Locate the cell with the specified text and output its [x, y] center coordinate. 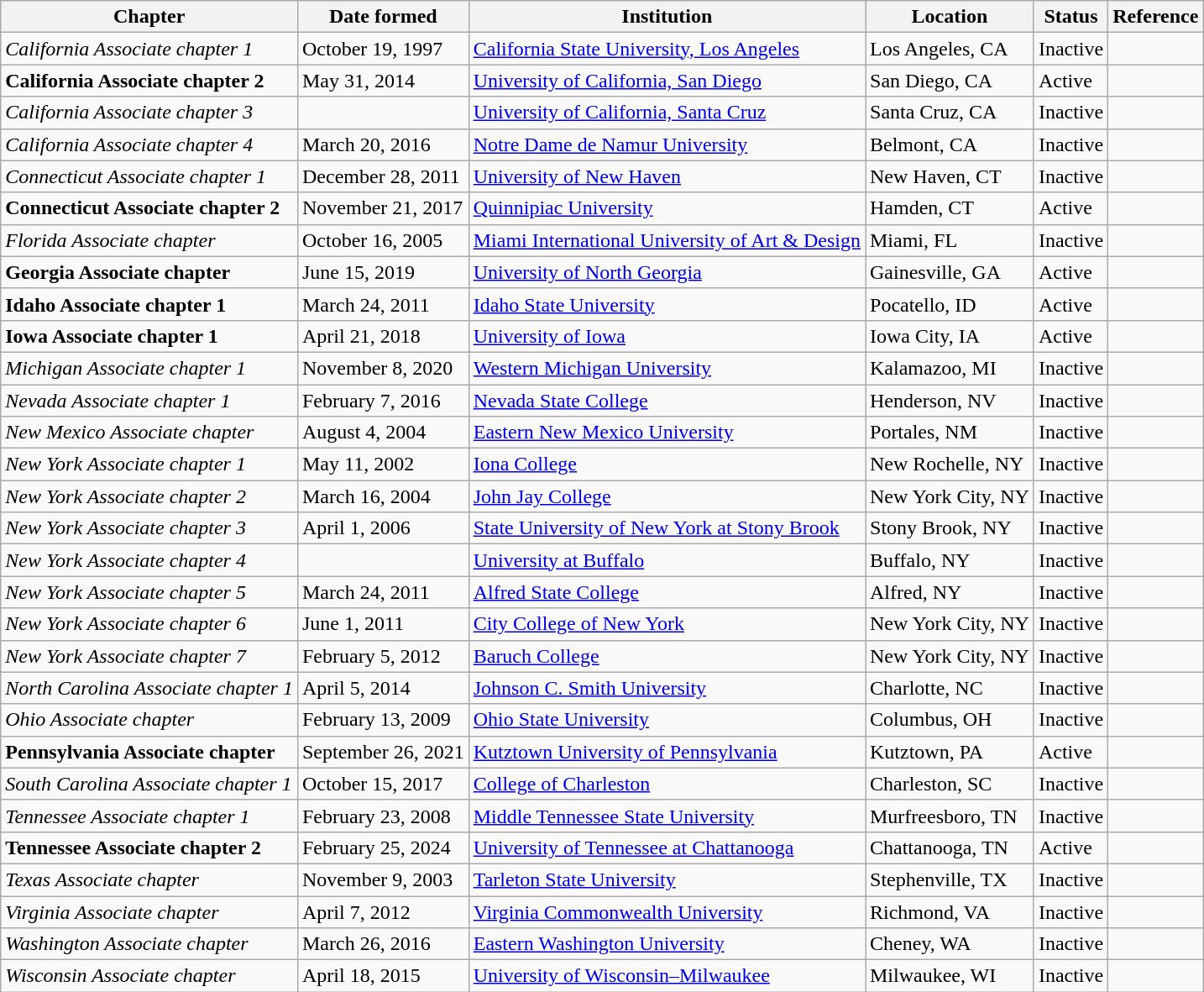
New York Associate chapter 3 [149, 528]
April 5, 2014 [383, 688]
April 1, 2006 [383, 528]
Columbus, OH [949, 720]
February 5, 2012 [383, 656]
Santa Cruz, CA [949, 113]
Western Michigan University [667, 368]
Idaho Associate chapter 1 [149, 304]
Idaho State University [667, 304]
University of New Haven [667, 176]
California State University, Los Angeles [667, 49]
Location [949, 17]
Los Angeles, CA [949, 49]
April 18, 2015 [383, 976]
Nevada State College [667, 401]
August 4, 2004 [383, 433]
Eastern Washington University [667, 944]
Tarleton State University [667, 879]
December 28, 2011 [383, 176]
University of North Georgia [667, 272]
New Rochelle, NY [949, 465]
University at Buffalo [667, 560]
College of Charleston [667, 784]
March 16, 2004 [383, 496]
Gainesville, GA [949, 272]
Cheney, WA [949, 944]
Portales, NM [949, 433]
Iowa Associate chapter 1 [149, 336]
University of California, Santa Cruz [667, 113]
California Associate chapter 3 [149, 113]
September 26, 2021 [383, 752]
March 20, 2016 [383, 144]
Chattanooga, TN [949, 848]
November 9, 2003 [383, 879]
Status [1071, 17]
Murfreesboro, TN [949, 816]
February 25, 2024 [383, 848]
Virginia Associate chapter [149, 911]
Pocatello, ID [949, 304]
November 21, 2017 [383, 208]
New York Associate chapter 4 [149, 560]
California Associate chapter 4 [149, 144]
March 26, 2016 [383, 944]
Florida Associate chapter [149, 240]
Milwaukee, WI [949, 976]
Connecticut Associate chapter 1 [149, 176]
February 13, 2009 [383, 720]
Charlotte, NC [949, 688]
Connecticut Associate chapter 2 [149, 208]
Middle Tennessee State University [667, 816]
Virginia Commonwealth University [667, 911]
Hamden, CT [949, 208]
Chapter [149, 17]
Nevada Associate chapter 1 [149, 401]
Tennessee Associate chapter 2 [149, 848]
May 31, 2014 [383, 81]
California Associate chapter 1 [149, 49]
Stony Brook, NY [949, 528]
Date formed [383, 17]
Charleston, SC [949, 784]
February 7, 2016 [383, 401]
University of Wisconsin–Milwaukee [667, 976]
October 15, 2017 [383, 784]
May 11, 2002 [383, 465]
South Carolina Associate chapter 1 [149, 784]
April 7, 2012 [383, 911]
June 15, 2019 [383, 272]
University of Iowa [667, 336]
State University of New York at Stony Brook [667, 528]
Michigan Associate chapter 1 [149, 368]
Pennsylvania Associate chapter [149, 752]
Miami International University of Art & Design [667, 240]
Tennessee Associate chapter 1 [149, 816]
Iowa City, IA [949, 336]
Ohio Associate chapter [149, 720]
April 21, 2018 [383, 336]
City College of New York [667, 624]
New York Associate chapter 5 [149, 592]
Georgia Associate chapter [149, 272]
San Diego, CA [949, 81]
Eastern New Mexico University [667, 433]
New York Associate chapter 2 [149, 496]
New Haven, CT [949, 176]
New York Associate chapter 6 [149, 624]
Johnson C. Smith University [667, 688]
October 16, 2005 [383, 240]
Baruch College [667, 656]
Belmont, CA [949, 144]
Alfred, NY [949, 592]
North Carolina Associate chapter 1 [149, 688]
Wisconsin Associate chapter [149, 976]
Ohio State University [667, 720]
Kutztown University of Pennsylvania [667, 752]
Quinnipiac University [667, 208]
Kutztown, PA [949, 752]
New York Associate chapter 7 [149, 656]
Alfred State College [667, 592]
John Jay College [667, 496]
Kalamazoo, MI [949, 368]
Richmond, VA [949, 911]
Stephenville, TX [949, 879]
Henderson, NV [949, 401]
Institution [667, 17]
Notre Dame de Namur University [667, 144]
California Associate chapter 2 [149, 81]
University of California, San Diego [667, 81]
Buffalo, NY [949, 560]
University of Tennessee at Chattanooga [667, 848]
June 1, 2011 [383, 624]
New York Associate chapter 1 [149, 465]
Miami, FL [949, 240]
Reference [1155, 17]
Washington Associate chapter [149, 944]
February 23, 2008 [383, 816]
Texas Associate chapter [149, 879]
November 8, 2020 [383, 368]
New Mexico Associate chapter [149, 433]
October 19, 1997 [383, 49]
Iona College [667, 465]
